Search for the cell housing the specified text and yield its (X, Y) center coordinate. 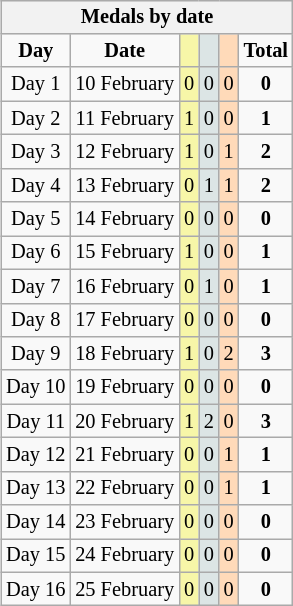
Day 6 (36, 253)
21 February (124, 455)
Day (36, 51)
Day 7 (36, 286)
Day 3 (36, 152)
19 February (124, 387)
24 February (124, 556)
Day 8 (36, 320)
23 February (124, 522)
Day 1 (36, 84)
10 February (124, 84)
20 February (124, 421)
12 February (124, 152)
14 February (124, 219)
Day 13 (36, 488)
Day 15 (36, 556)
Day 16 (36, 589)
Day 9 (36, 354)
11 February (124, 118)
Medals by date (147, 17)
13 February (124, 185)
Day 10 (36, 387)
Total (266, 51)
Day 2 (36, 118)
Day 14 (36, 522)
15 February (124, 253)
17 February (124, 320)
Date (124, 51)
Day 5 (36, 219)
Day 11 (36, 421)
25 February (124, 589)
18 February (124, 354)
22 February (124, 488)
Day 12 (36, 455)
Day 4 (36, 185)
16 February (124, 286)
